Locate the cell with the specified text and output its (X, Y) center coordinate. 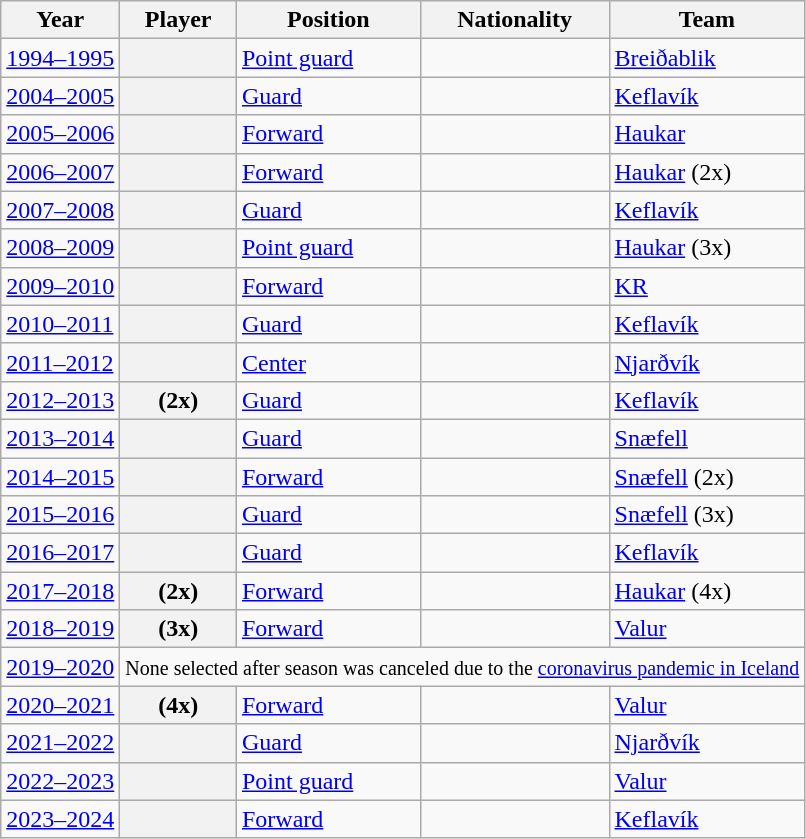
2007–2008 (60, 210)
2013–2014 (60, 438)
Year (60, 20)
(4x) (178, 705)
2006–2007 (60, 172)
None selected after season was canceled due to the coronavirus pandemic in Iceland (462, 667)
Team (707, 20)
Haukar (4x) (707, 591)
2009–2010 (60, 286)
Haukar (2x) (707, 172)
Haukar (707, 134)
Breiðablik (707, 58)
2012–2013 (60, 400)
2004–2005 (60, 96)
2019–2020 (60, 667)
2021–2022 (60, 743)
2017–2018 (60, 591)
1994–1995 (60, 58)
2010–2011 (60, 324)
2015–2016 (60, 515)
Center (328, 362)
2005–2006 (60, 134)
Player (178, 20)
Snæfell (3x) (707, 515)
2008–2009 (60, 248)
2023–2024 (60, 819)
Snæfell (2x) (707, 477)
Haukar (3x) (707, 248)
Position (328, 20)
Nationality (514, 20)
KR (707, 286)
2020–2021 (60, 705)
2022–2023 (60, 781)
Snæfell (707, 438)
2018–2019 (60, 629)
2011–2012 (60, 362)
(3x) (178, 629)
2016–2017 (60, 553)
2014–2015 (60, 477)
